Pinpoint the cell where the given text exists, returning its [x, y] midpoint coordinate. 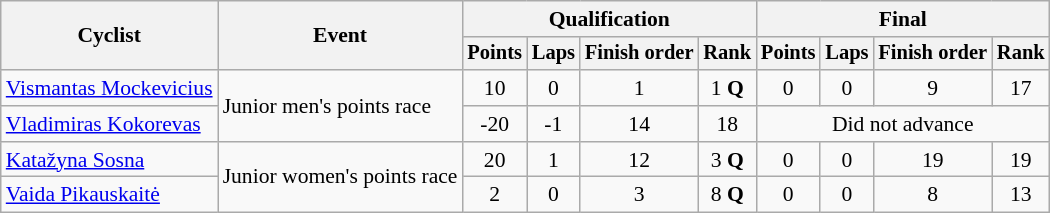
Vismantas Mockevicius [110, 88]
10 [494, 88]
Did not advance [903, 124]
8 [932, 195]
-20 [494, 124]
2 [494, 195]
17 [1021, 88]
Event [340, 36]
14 [640, 124]
Vladimiras Kokorevas [110, 124]
Junior women's points race [340, 178]
12 [640, 160]
-1 [554, 124]
20 [494, 160]
13 [1021, 195]
Qualification [609, 19]
Junior men's points race [340, 106]
18 [727, 124]
Cyclist [110, 36]
9 [932, 88]
3 Q [727, 160]
1 Q [727, 88]
Katažyna Sosna [110, 160]
3 [640, 195]
Final [903, 19]
8 Q [727, 195]
Vaida Pikauskaitė [110, 195]
